Pinpoint the cell where the given text exists, returning its (x, y) midpoint coordinate. 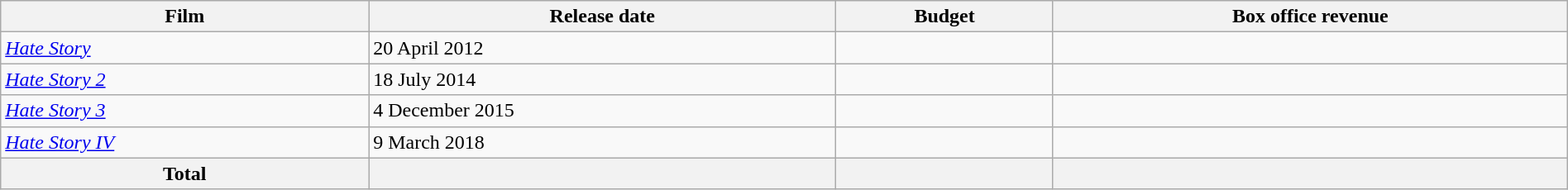
Budget (944, 17)
18 July 2014 (602, 79)
Hate Story IV (185, 142)
9 March 2018 (602, 142)
Hate Story 3 (185, 111)
Total (185, 173)
20 April 2012 (602, 48)
Hate Story (185, 48)
Film (185, 17)
Release date (602, 17)
Box office revenue (1310, 17)
4 December 2015 (602, 111)
Hate Story 2 (185, 79)
